Provide the [x, y] coordinate of the cell's center where the given text is located.  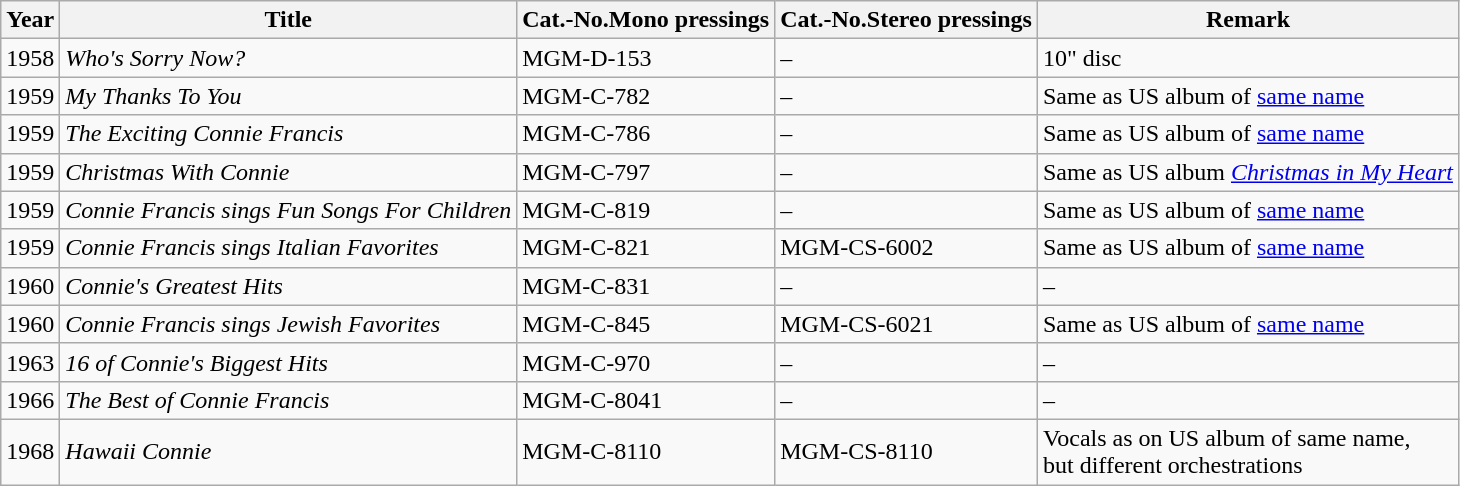
Christmas With Connie [288, 172]
MGM-CS-6002 [906, 248]
Hawaii Connie [288, 452]
MGM-C-8110 [646, 452]
The Exciting Connie Francis [288, 134]
MGM-C-831 [646, 286]
Connie's Greatest Hits [288, 286]
Remark [1248, 20]
Cat.-No.Stereo pressings [906, 20]
1966 [30, 400]
The Best of Connie Francis [288, 400]
Same as US album Christmas in My Heart [1248, 172]
My Thanks To You [288, 96]
MGM-CS-8110 [906, 452]
Title [288, 20]
1963 [30, 362]
Cat.-No.Mono pressings [646, 20]
1958 [30, 58]
Year [30, 20]
MGM-C-8041 [646, 400]
1968 [30, 452]
MGM-C-970 [646, 362]
Vocals as on US album of same name,but different orchestrations [1248, 452]
MGM-C-782 [646, 96]
MGM-C-819 [646, 210]
Connie Francis sings Fun Songs For Children [288, 210]
Connie Francis sings Jewish Favorites [288, 324]
Who's Sorry Now? [288, 58]
MGM-D-153 [646, 58]
10" disc [1248, 58]
MGM-C-797 [646, 172]
MGM-C-845 [646, 324]
MGM-C-821 [646, 248]
MGM-CS-6021 [906, 324]
Connie Francis sings Italian Favorites [288, 248]
MGM-C-786 [646, 134]
16 of Connie's Biggest Hits [288, 362]
